Identify which cell holds the provided text, then report its (X, Y) central coordinate. 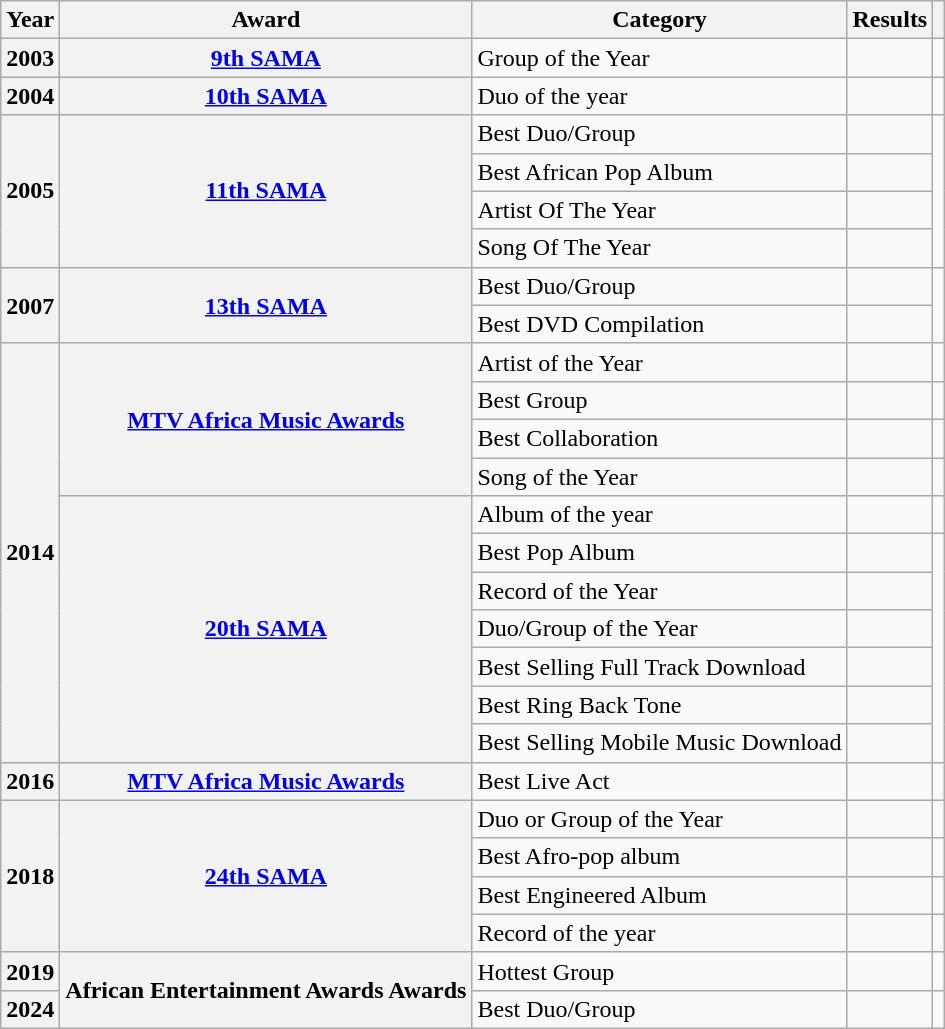
13th SAMA (266, 305)
2016 (30, 781)
Best Selling Mobile Music Download (660, 743)
2005 (30, 191)
Song Of The Year (660, 248)
2004 (30, 96)
Best Ring Back Tone (660, 705)
Duo or Group of the Year (660, 819)
24th SAMA (266, 876)
9th SAMA (266, 58)
Best Afro-pop album (660, 857)
2014 (30, 552)
Album of the year (660, 515)
Best Live Act (660, 781)
Award (266, 20)
2003 (30, 58)
11th SAMA (266, 191)
Group of the Year (660, 58)
Duo of the year (660, 96)
Best African Pop Album (660, 172)
Best Pop Album (660, 553)
Best DVD Compilation (660, 324)
2019 (30, 971)
Duo/Group of the Year (660, 629)
Artist Of The Year (660, 210)
Best Engineered Album (660, 895)
2024 (30, 1009)
Category (660, 20)
2018 (30, 876)
Year (30, 20)
Hottest Group (660, 971)
Results (890, 20)
Best Group (660, 400)
African Entertainment Awards Awards (266, 990)
Record of the year (660, 933)
2007 (30, 305)
Best Selling Full Track Download (660, 667)
Artist of the Year (660, 362)
Record of the Year (660, 591)
10th SAMA (266, 96)
Best Collaboration (660, 438)
Song of the Year (660, 477)
20th SAMA (266, 629)
